Extract the (X, Y) coordinate from the center of the cell holding the provided text.  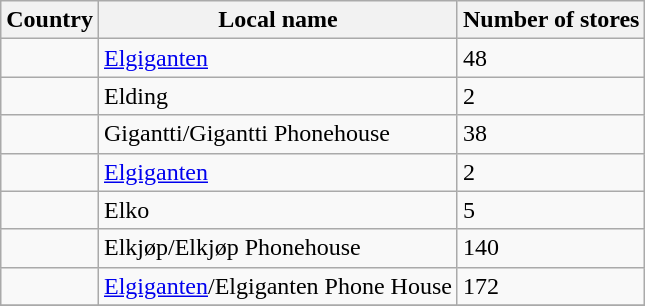
Gigantti/Gigantti Phonehouse (278, 134)
38 (551, 134)
Elkjøp/Elkjøp Phonehouse (278, 248)
Country (50, 20)
Local name (278, 20)
5 (551, 210)
Elgiganten/Elgiganten Phone House (278, 286)
Elko (278, 210)
Number of stores (551, 20)
48 (551, 58)
172 (551, 286)
Elding (278, 96)
140 (551, 248)
